Search for the cell housing the specified text and yield its [X, Y] center coordinate. 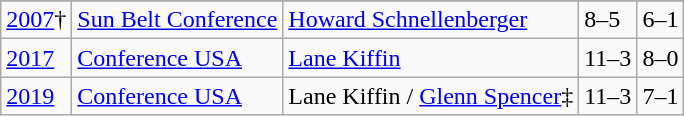
Howard Schnellenberger [431, 20]
2007† [36, 20]
Sun Belt Conference [178, 20]
2019 [36, 96]
2017 [36, 58]
8–0 [660, 58]
8–5 [608, 20]
7–1 [660, 96]
Lane Kiffin / Glenn Spencer‡ [431, 96]
6–1 [660, 20]
Lane Kiffin [431, 58]
